Return the [X, Y] coordinate for the center point of the cell that contains the specified text.  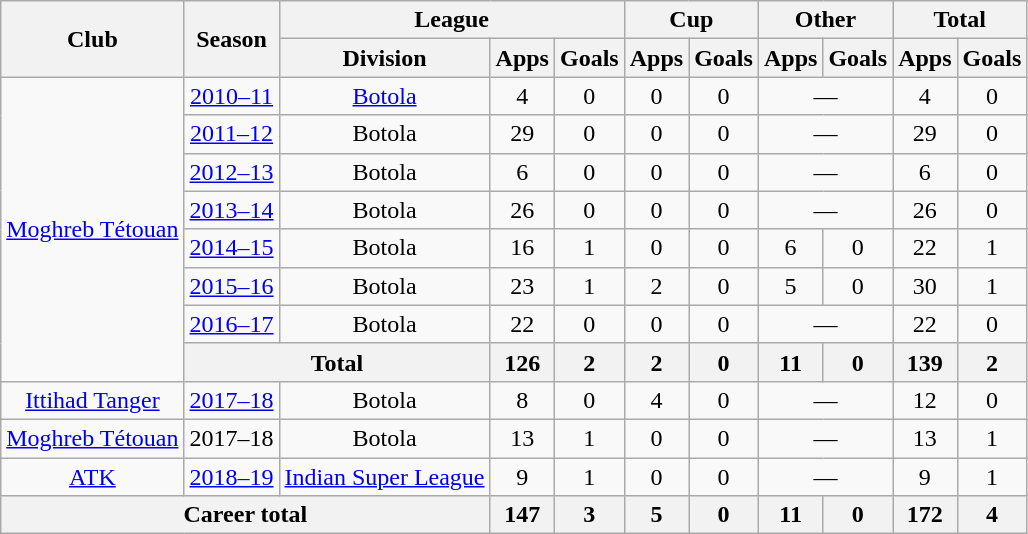
172 [925, 515]
2012–13 [232, 172]
147 [522, 515]
Season [232, 39]
ATK [92, 477]
League [452, 20]
Division [384, 58]
Career total [246, 515]
16 [522, 248]
139 [925, 362]
Club [92, 39]
Other [825, 20]
3 [589, 515]
Indian Super League [384, 477]
Cup [691, 20]
8 [522, 400]
Ittihad Tanger [92, 400]
2013–14 [232, 210]
2014–15 [232, 248]
2016–17 [232, 324]
2015–16 [232, 286]
2011–12 [232, 134]
30 [925, 286]
23 [522, 286]
12 [925, 400]
2010–11 [232, 96]
2018–19 [232, 477]
126 [522, 362]
